Provide the [x, y] coordinate of the cell's center where the given text is located.  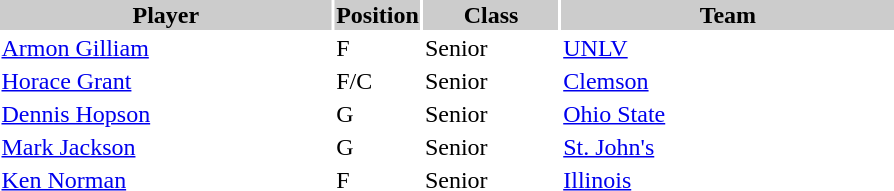
Horace Grant [166, 81]
Ohio State [728, 114]
Player [166, 15]
Team [728, 15]
Clemson [728, 81]
UNLV [728, 48]
F [378, 48]
F/C [378, 81]
Armon Gilliam [166, 48]
St. John's [728, 147]
Dennis Hopson [166, 114]
Class [490, 15]
Mark Jackson [166, 147]
Position [378, 15]
